Determine the [X, Y] coordinate at the center of the cell enclosing the given text.  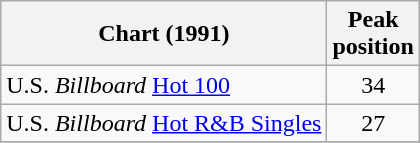
Chart (1991) [164, 34]
Peakposition [373, 34]
U.S. Billboard Hot R&B Singles [164, 123]
U.S. Billboard Hot 100 [164, 85]
34 [373, 85]
27 [373, 123]
